Pinpoint the cell where the given text exists, returning its [x, y] midpoint coordinate. 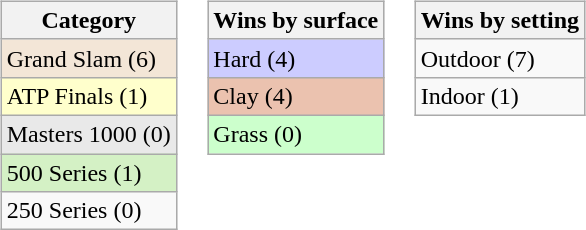
500 Series (1) [88, 173]
250 Series (0) [88, 211]
Hard (4) [296, 58]
Wins by surface [296, 20]
Wins by setting [500, 20]
Grand Slam (6) [88, 58]
Grass (0) [296, 134]
Category [88, 20]
Masters 1000 (0) [88, 134]
Outdoor (7) [500, 58]
Clay (4) [296, 96]
ATP Finals (1) [88, 96]
Indoor (1) [500, 96]
